Capture the cell that displays the provided text and extract its [X, Y] central coordinate. 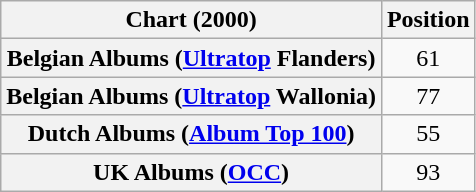
55 [428, 134]
77 [428, 96]
Dutch Albums (Album Top 100) [192, 134]
UK Albums (OCC) [192, 172]
Chart (2000) [192, 20]
Belgian Albums (Ultratop Wallonia) [192, 96]
Position [428, 20]
93 [428, 172]
61 [428, 58]
Belgian Albums (Ultratop Flanders) [192, 58]
